Determine the [X, Y] coordinate at the center of the cell enclosing the given text.  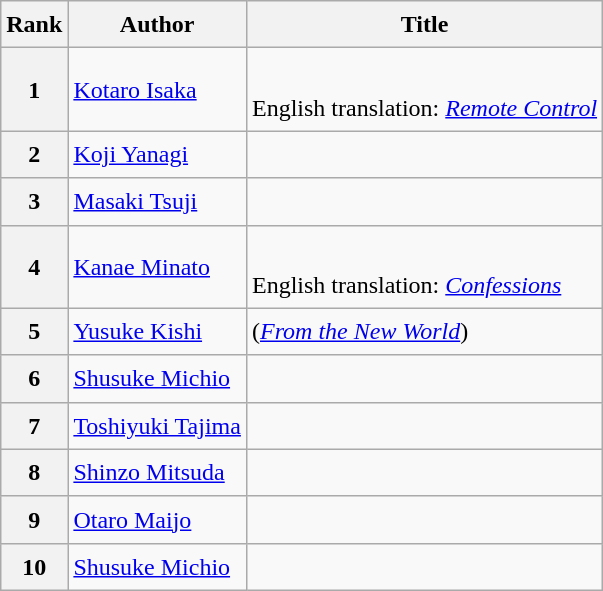
Otaro Maijo [158, 520]
English translation: Confessions [424, 266]
7 [34, 426]
8 [34, 472]
Koji Yanagi [158, 154]
9 [34, 520]
(From the New World) [424, 332]
6 [34, 378]
Masaki Tsuji [158, 202]
Kotaro Isaka [158, 90]
Toshiyuki Tajima [158, 426]
Author [158, 24]
4 [34, 266]
Yusuke Kishi [158, 332]
1 [34, 90]
English translation: Remote Control [424, 90]
Shinzo Mitsuda [158, 472]
2 [34, 154]
Rank [34, 24]
Kanae Minato [158, 266]
10 [34, 566]
3 [34, 202]
5 [34, 332]
Title [424, 24]
